Search for the cell housing the specified text and yield its [X, Y] center coordinate. 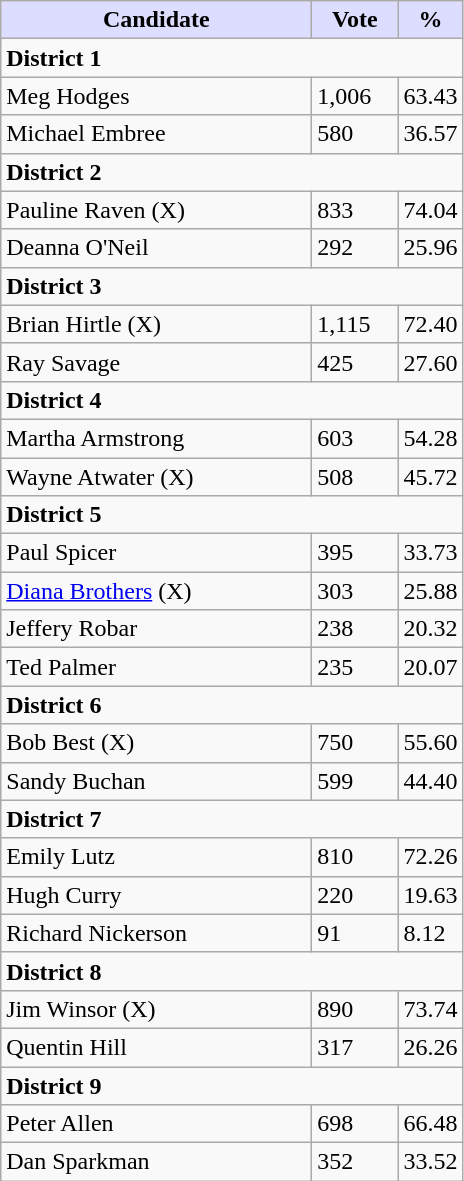
235 [355, 667]
Sandy Buchan [156, 781]
Hugh Curry [156, 895]
25.96 [430, 248]
District 9 [232, 1085]
Emily Lutz [156, 857]
833 [355, 210]
220 [355, 895]
750 [355, 743]
599 [355, 781]
425 [355, 362]
District 5 [232, 515]
580 [355, 134]
698 [355, 1124]
Michael Embree [156, 134]
55.60 [430, 743]
District 8 [232, 971]
1,006 [355, 96]
810 [355, 857]
303 [355, 591]
292 [355, 248]
District 4 [232, 400]
44.40 [430, 781]
72.40 [430, 324]
33.73 [430, 553]
317 [355, 1047]
Meg Hodges [156, 96]
Bob Best (X) [156, 743]
Deanna O'Neil [156, 248]
District 6 [232, 705]
352 [355, 1162]
20.32 [430, 629]
District 2 [232, 172]
74.04 [430, 210]
Jeffery Robar [156, 629]
1,115 [355, 324]
27.60 [430, 362]
890 [355, 1009]
District 1 [232, 58]
238 [355, 629]
26.26 [430, 1047]
54.28 [430, 438]
Vote [355, 20]
Martha Armstrong [156, 438]
Diana Brothers (X) [156, 591]
Ray Savage [156, 362]
73.74 [430, 1009]
395 [355, 553]
603 [355, 438]
% [430, 20]
20.07 [430, 667]
District 7 [232, 819]
36.57 [430, 134]
Paul Spicer [156, 553]
Ted Palmer [156, 667]
Dan Sparkman [156, 1162]
91 [355, 933]
45.72 [430, 477]
Jim Winsor (X) [156, 1009]
72.26 [430, 857]
Richard Nickerson [156, 933]
19.63 [430, 895]
Candidate [156, 20]
Brian Hirtle (X) [156, 324]
33.52 [430, 1162]
25.88 [430, 591]
63.43 [430, 96]
508 [355, 477]
8.12 [430, 933]
66.48 [430, 1124]
Peter Allen [156, 1124]
District 3 [232, 286]
Quentin Hill [156, 1047]
Wayne Atwater (X) [156, 477]
Pauline Raven (X) [156, 210]
